Pinpoint the cell where the given text exists, returning its [x, y] midpoint coordinate. 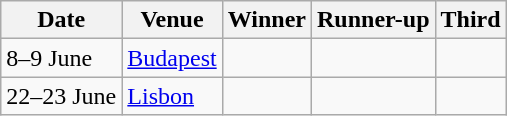
Date [62, 20]
Lisbon [172, 96]
Third [470, 20]
Winner [266, 20]
8–9 June [62, 58]
22–23 June [62, 96]
Venue [172, 20]
Budapest [172, 58]
Runner-up [373, 20]
